Provide the (X, Y) coordinate of the cell's center where the given text is located.  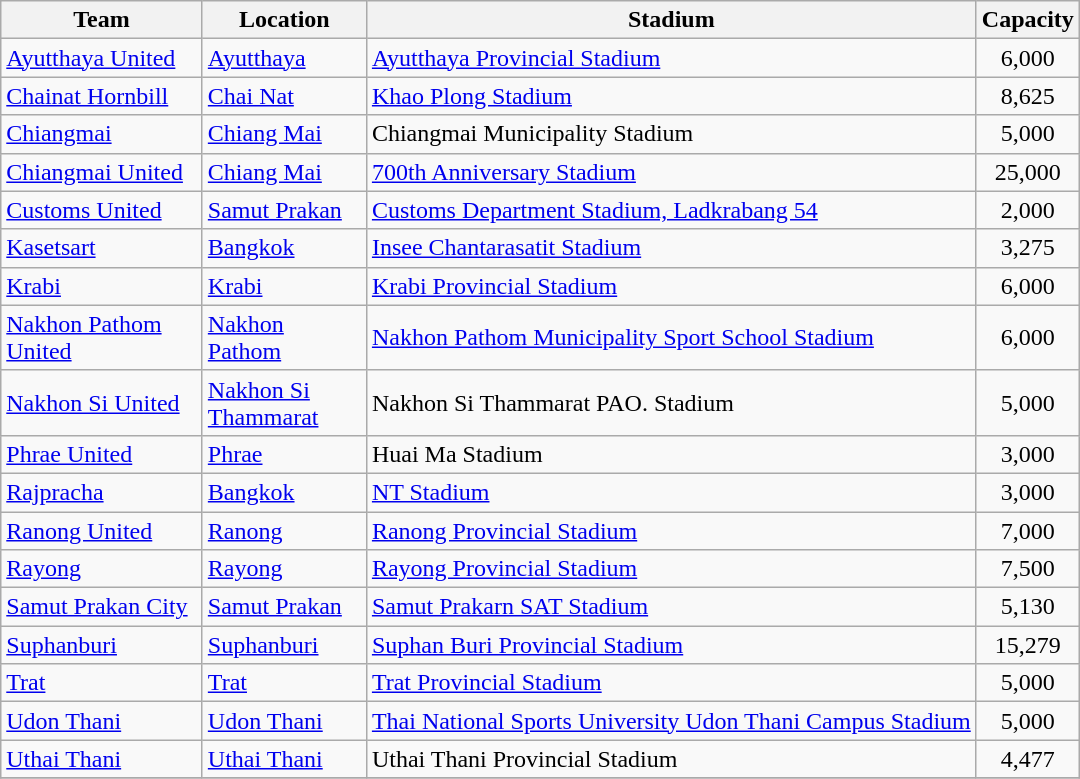
25,000 (1028, 172)
Ranong United (102, 531)
Phrae United (102, 454)
Customs United (102, 210)
Nakhon Si Thammarat PAO. Stadium (671, 402)
Samut Prakan City (102, 607)
Krabi Provincial Stadium (671, 286)
Thai National Sports University Udon Thani Campus Stadium (671, 721)
Chiangmai (102, 134)
Ayutthaya (284, 58)
Rajpracha (102, 492)
Rayong Provincial Stadium (671, 569)
2,000 (1028, 210)
Nakhon Pathom Municipality Sport School Stadium (671, 338)
Chiangmai Municipality Stadium (671, 134)
Kasetsart (102, 248)
Capacity (1028, 20)
Ranong Provincial Stadium (671, 531)
Nakhon Pathom (284, 338)
Insee Chantarasatit Stadium (671, 248)
8,625 (1028, 96)
700th Anniversary Stadium (671, 172)
Huai Ma Stadium (671, 454)
Customs Department Stadium, Ladkrabang 54 (671, 210)
Team (102, 20)
7,000 (1028, 531)
Nakhon Si United (102, 402)
Chainat Hornbill (102, 96)
Khao Plong Stadium (671, 96)
5,130 (1028, 607)
7,500 (1028, 569)
Samut Prakarn SAT Stadium (671, 607)
Phrae (284, 454)
Ranong (284, 531)
Nakhon Pathom United (102, 338)
Uthai Thani Provincial Stadium (671, 759)
Ayutthaya Provincial Stadium (671, 58)
NT Stadium (671, 492)
Location (284, 20)
Stadium (671, 20)
Ayutthaya United (102, 58)
Chiangmai United (102, 172)
3,275 (1028, 248)
15,279 (1028, 645)
Suphan Buri Provincial Stadium (671, 645)
Chai Nat (284, 96)
Trat Provincial Stadium (671, 683)
4,477 (1028, 759)
Nakhon Si Thammarat (284, 402)
